Provide the [X, Y] coordinate of the cell's center where the given text is located.  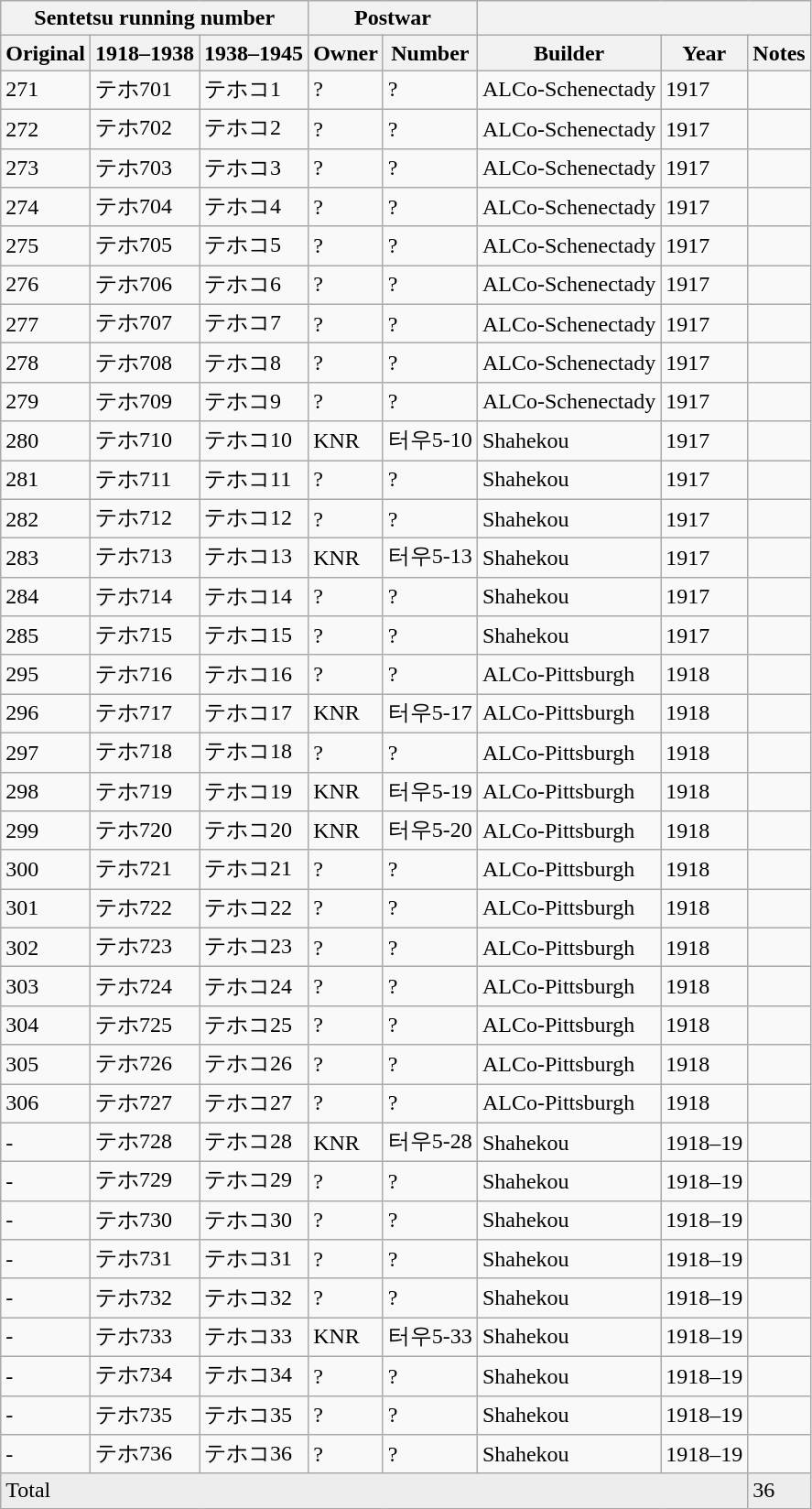
テホ708 [145, 363]
テホ731 [145, 1260]
テホ735 [145, 1416]
テホコ30 [254, 1220]
306 [46, 1104]
305 [46, 1064]
テホコ9 [254, 401]
テホ716 [145, 674]
テホ707 [145, 324]
テホ725 [145, 1026]
テホコ35 [254, 1416]
テホコ33 [254, 1337]
テホコ4 [254, 207]
テホコ11 [254, 480]
283 [46, 559]
터우5-17 [430, 714]
279 [46, 401]
テホコ7 [254, 324]
281 [46, 480]
300 [46, 870]
터우5-20 [430, 831]
テホ710 [145, 441]
テホ727 [145, 1104]
テホコ26 [254, 1064]
テホ705 [145, 245]
301 [46, 908]
テホコ28 [254, 1143]
272 [46, 128]
テホ701 [145, 90]
304 [46, 1026]
275 [46, 245]
テホコ12 [254, 518]
Postwar [394, 18]
テホ732 [145, 1298]
テホコ18 [254, 753]
テホ714 [145, 597]
テホコ14 [254, 597]
36 [779, 1491]
271 [46, 90]
テホ717 [145, 714]
テホコ22 [254, 908]
テホコ8 [254, 363]
298 [46, 791]
터우5-28 [430, 1143]
295 [46, 674]
テホコ6 [254, 286]
282 [46, 518]
テホ706 [145, 286]
Number [430, 53]
1918–1938 [145, 53]
テホ711 [145, 480]
273 [46, 168]
302 [46, 947]
テホコ25 [254, 1026]
276 [46, 286]
テホ721 [145, 870]
テホ702 [145, 128]
Sentetsu running number [155, 18]
303 [46, 987]
テホ704 [145, 207]
285 [46, 635]
터우5-19 [430, 791]
터우5-13 [430, 559]
テホ723 [145, 947]
テホコ1 [254, 90]
テホコ15 [254, 635]
284 [46, 597]
テホ736 [145, 1454]
テホコ19 [254, 791]
テホコ16 [254, 674]
299 [46, 831]
テホコ17 [254, 714]
296 [46, 714]
278 [46, 363]
テホコ13 [254, 559]
テホ733 [145, 1337]
テホコ21 [254, 870]
テホ719 [145, 791]
テホコ27 [254, 1104]
Total [374, 1491]
テホコ32 [254, 1298]
テホコ3 [254, 168]
テホ709 [145, 401]
テホコ24 [254, 987]
テホコ31 [254, 1260]
Owner [346, 53]
280 [46, 441]
テホ703 [145, 168]
テホ726 [145, 1064]
277 [46, 324]
テホ720 [145, 831]
テホ734 [145, 1375]
テホコ10 [254, 441]
テホ715 [145, 635]
テホ730 [145, 1220]
テホコ2 [254, 128]
テホ718 [145, 753]
テホコ20 [254, 831]
テホ729 [145, 1181]
テホコ5 [254, 245]
1938–1945 [254, 53]
テホ728 [145, 1143]
297 [46, 753]
Year [705, 53]
터우5-10 [430, 441]
テホ713 [145, 559]
テホコ36 [254, 1454]
Original [46, 53]
テホコ23 [254, 947]
Builder [568, 53]
Notes [779, 53]
テホコ34 [254, 1375]
터우5-33 [430, 1337]
テホ724 [145, 987]
274 [46, 207]
テホ722 [145, 908]
テホ712 [145, 518]
テホコ29 [254, 1181]
